Provide the [x, y] coordinate of the cell's center where the given text is located.  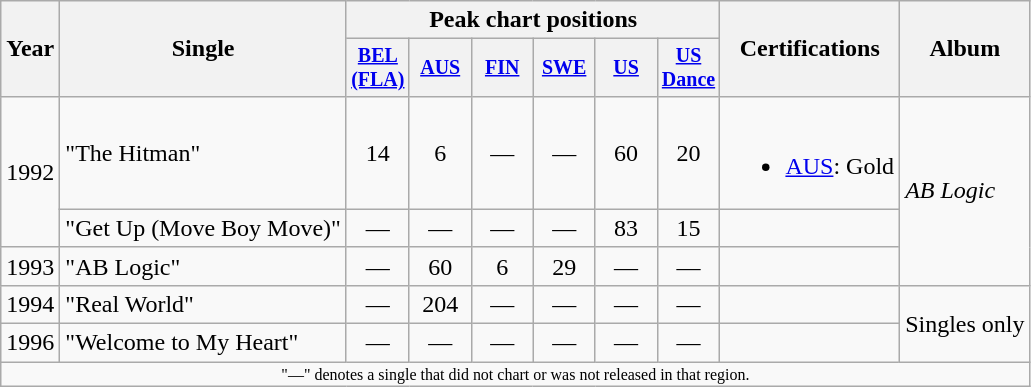
83 [626, 228]
15 [688, 228]
"Real World" [204, 304]
20 [688, 152]
AUS: Gold [810, 152]
Certifications [810, 49]
Single [204, 49]
USDance [688, 68]
Singles only [965, 323]
"Get Up (Move Boy Move)" [204, 228]
BEL(FLA) [378, 68]
29 [564, 266]
Peak chart positions [532, 20]
Year [30, 49]
1993 [30, 266]
1992 [30, 172]
"AB Logic" [204, 266]
"The Hitman" [204, 152]
14 [378, 152]
"—" denotes a single that did not chart or was not released in that region. [516, 374]
"Welcome to My Heart" [204, 343]
US [626, 68]
FIN [502, 68]
AB Logic [965, 190]
Album [965, 49]
204 [440, 304]
SWE [564, 68]
1994 [30, 304]
AUS [440, 68]
1996 [30, 343]
